From the cell containing the given text, extract its center point as [X, Y] coordinate. 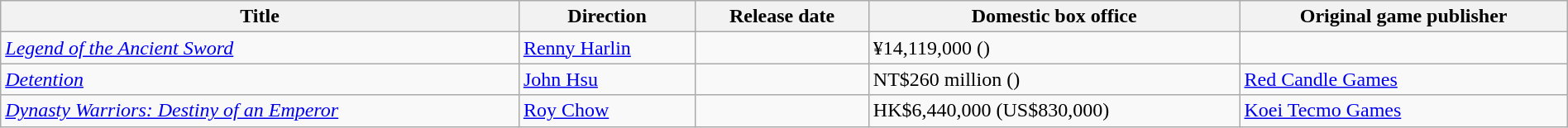
HK$6,440,000 (US$830,000) [1054, 111]
Title [260, 17]
John Hsu [607, 79]
Domestic box office [1054, 17]
Detention [260, 79]
Koei Tecmo Games [1403, 111]
Red Candle Games [1403, 79]
Dynasty Warriors: Destiny of an Emperor [260, 111]
Release date [782, 17]
Legend of the Ancient Sword [260, 48]
Direction [607, 17]
Renny Harlin [607, 48]
NT$260 million () [1054, 79]
Original game publisher [1403, 17]
¥14,119,000 () [1054, 48]
Roy Chow [607, 111]
